Extract the [X, Y] coordinate from the center of the cell holding the provided text.  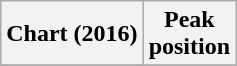
Chart (2016) [72, 34]
Peakposition [189, 34]
